Determine the [X, Y] coordinate at the center of the cell enclosing the given text.  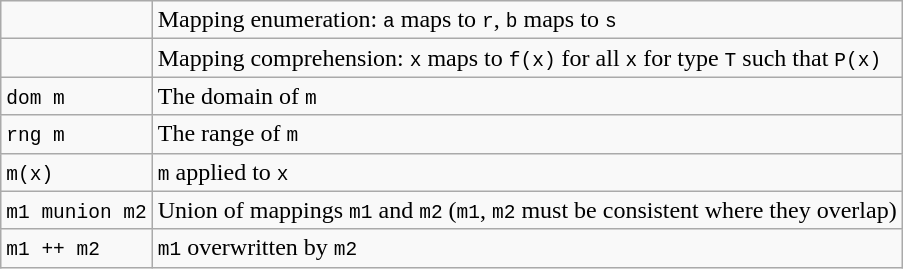
The domain of m [527, 96]
m applied to x [527, 172]
m1 munion m2 [77, 210]
m1 overwritten by m2 [527, 248]
m1 ++ m2 [77, 248]
dom m [77, 96]
Union of mappings m1 and m2 (m1, m2 must be consistent where they overlap) [527, 210]
The range of m [527, 134]
rng m [77, 134]
m(x) [77, 172]
Mapping enumeration: a maps to r, b maps to s [527, 20]
Mapping comprehension: x maps to f(x) for all x for type T such that P(x) [527, 58]
